For the text-containing cell, return its midpoint in [X, Y] coordinate format. 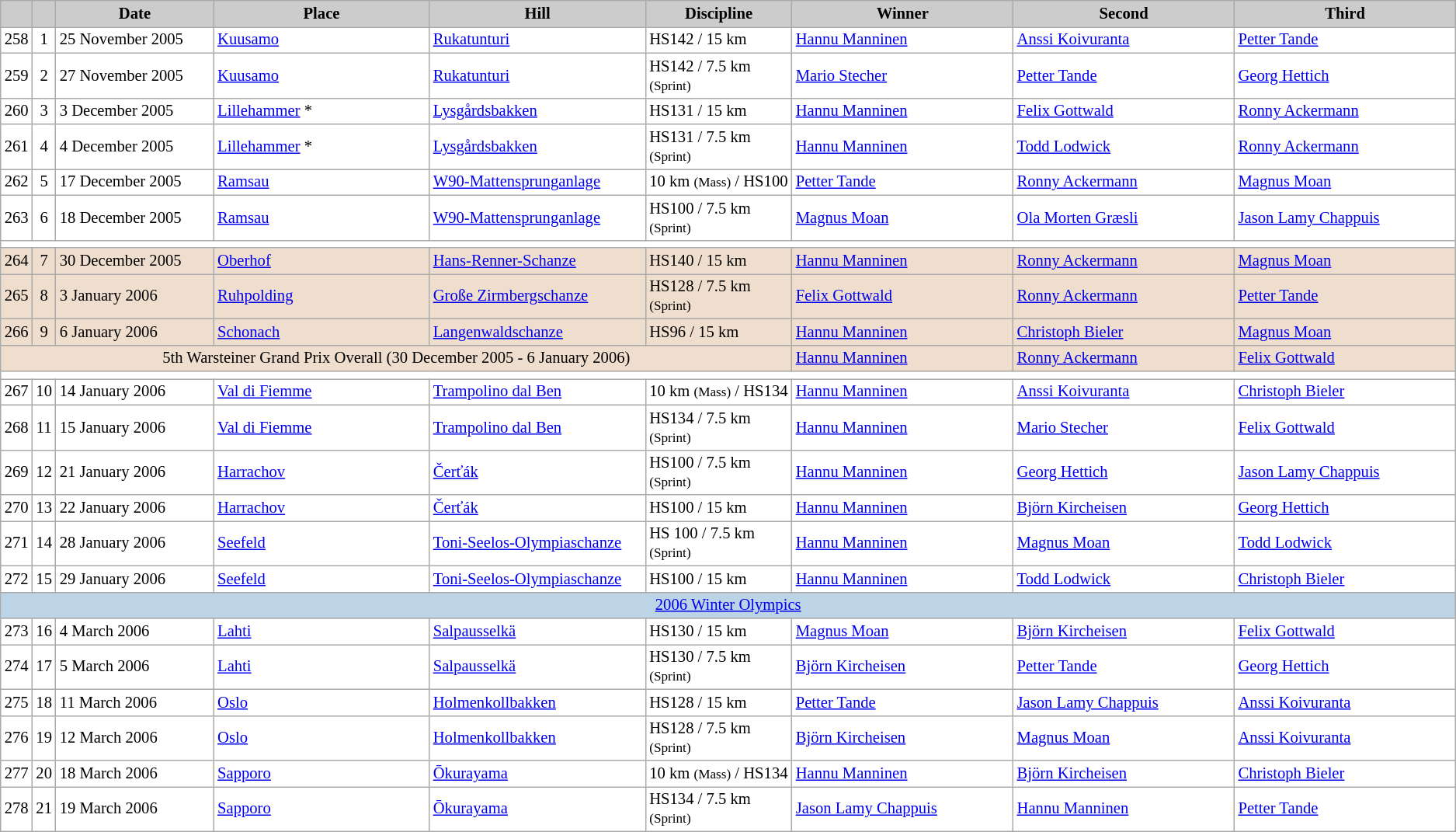
19 [43, 738]
Große Zirmbergschanze [537, 296]
HS130 / 15 km [719, 632]
13 [43, 507]
11 [43, 427]
273 [17, 632]
HS131 / 7.5 km (Sprint) [719, 147]
16 [43, 632]
6 January 2006 [135, 332]
HS 100 / 7.5 km (Sprint) [719, 543]
263 [17, 218]
HS140 / 15 km [719, 260]
14 January 2006 [135, 392]
277 [17, 773]
Place [321, 13]
Date [135, 13]
266 [17, 332]
260 [17, 111]
Oberhof [321, 260]
5 [43, 182]
4 December 2005 [135, 147]
12 March 2006 [135, 738]
Ola Morten Græsli [1124, 218]
11 March 2006 [135, 702]
Hill [537, 13]
25 November 2005 [135, 40]
5th Warsteiner Grand Prix Overall (30 December 2005 - 6 January 2006) [396, 358]
262 [17, 182]
261 [17, 147]
20 [43, 773]
Hans-Renner-Schanze [537, 260]
Ruhpolding [321, 296]
HS142 / 15 km [719, 40]
HS130 / 7.5 km (Sprint) [719, 667]
17 December 2005 [135, 182]
3 December 2005 [135, 111]
Third [1345, 13]
3 January 2006 [135, 296]
10 km (Mass) / HS100 [719, 182]
Langenwaldschanze [537, 332]
265 [17, 296]
2006 Winter Olympics [728, 605]
21 [43, 809]
HS128 / 15 km [719, 702]
18 December 2005 [135, 218]
276 [17, 738]
9 [43, 332]
270 [17, 507]
4 March 2006 [135, 632]
Schonach [321, 332]
HS96 / 15 km [719, 332]
Winner [902, 13]
271 [17, 543]
268 [17, 427]
267 [17, 392]
22 January 2006 [135, 507]
15 [43, 579]
29 January 2006 [135, 579]
6 [43, 218]
HS131 / 15 km [719, 111]
18 [43, 702]
21 January 2006 [135, 472]
HS142 / 7.5 km (Sprint) [719, 75]
Second [1124, 13]
258 [17, 40]
15 January 2006 [135, 427]
4 [43, 147]
3 [43, 111]
8 [43, 296]
28 January 2006 [135, 543]
272 [17, 579]
259 [17, 75]
17 [43, 667]
274 [17, 667]
30 December 2005 [135, 260]
269 [17, 472]
27 November 2005 [135, 75]
Discipline [719, 13]
264 [17, 260]
10 [43, 392]
12 [43, 472]
275 [17, 702]
18 March 2006 [135, 773]
1 [43, 40]
19 March 2006 [135, 809]
7 [43, 260]
2 [43, 75]
14 [43, 543]
278 [17, 809]
5 March 2006 [135, 667]
